Capture the cell that displays the provided text and extract its (X, Y) central coordinate. 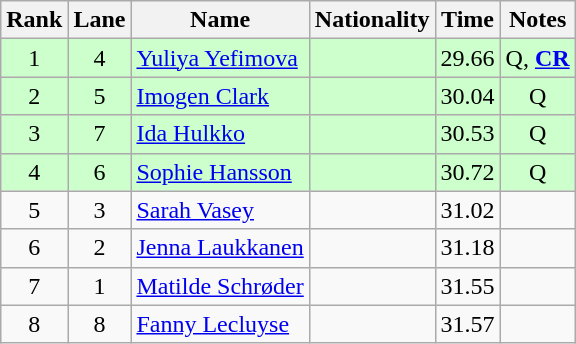
Matilde Schrøder (220, 286)
Time (468, 20)
30.72 (468, 172)
31.02 (468, 210)
Lane (100, 20)
Ida Hulkko (220, 134)
31.55 (468, 286)
Imogen Clark (220, 96)
Rank (34, 20)
Name (220, 20)
30.53 (468, 134)
Fanny Lecluyse (220, 324)
31.18 (468, 248)
29.66 (468, 58)
Yuliya Yefimova (220, 58)
30.04 (468, 96)
Nationality (372, 20)
Q, CR (538, 58)
Sarah Vasey (220, 210)
31.57 (468, 324)
Jenna Laukkanen (220, 248)
Sophie Hansson (220, 172)
Notes (538, 20)
